Capture the cell that displays the provided text and extract its [X, Y] central coordinate. 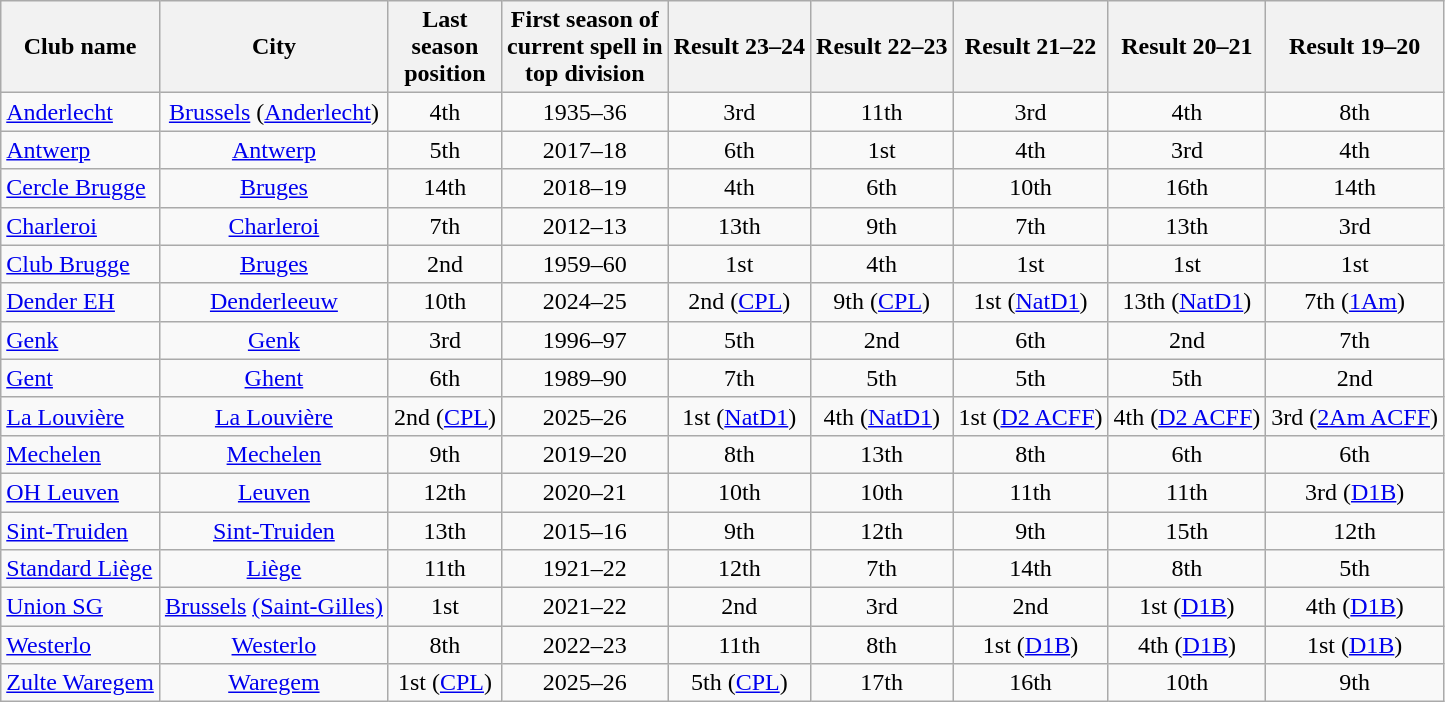
Ghent [274, 378]
1996–97 [584, 340]
Result 22–23 [882, 47]
OH Leuven [80, 492]
2019–20 [584, 454]
4th (NatD1) [882, 416]
1989–90 [584, 378]
2018–19 [584, 188]
Result 19–20 [1355, 47]
Club Brugge [80, 264]
1st (CPL) [444, 683]
2021–22 [584, 607]
1935–36 [584, 112]
3rd (2Am ACFF) [1355, 416]
Brussels (Anderlecht) [274, 112]
Denderleeuw [274, 302]
4th (D2 ACFF) [1187, 416]
15th [1187, 531]
Leuven [274, 492]
Anderlecht [80, 112]
Zulte Waregem [80, 683]
Brussels (Saint-Gilles) [274, 607]
17th [882, 683]
9th (CPL) [882, 302]
Result 21–22 [1030, 47]
Union SG [80, 607]
3rd (D1B) [1355, 492]
2020–21 [584, 492]
1959–60 [584, 264]
Waregem [274, 683]
Standard Liège [80, 569]
Last season position [444, 47]
13th (NatD1) [1187, 302]
Liège [274, 569]
Club name [80, 47]
Result 20–21 [1187, 47]
2024–25 [584, 302]
Dender EH [80, 302]
2012–13 [584, 226]
1st (D2 ACFF) [1030, 416]
7th (1Am) [1355, 302]
Result 23–24 [739, 47]
2022–23 [584, 645]
Cercle Brugge [80, 188]
City [274, 47]
2017–18 [584, 150]
5th (CPL) [739, 683]
Gent [80, 378]
2015–16 [584, 531]
First season of current spell in top division [584, 47]
1921–22 [584, 569]
